From the cell containing the given text, extract its center point as (X, Y) coordinate. 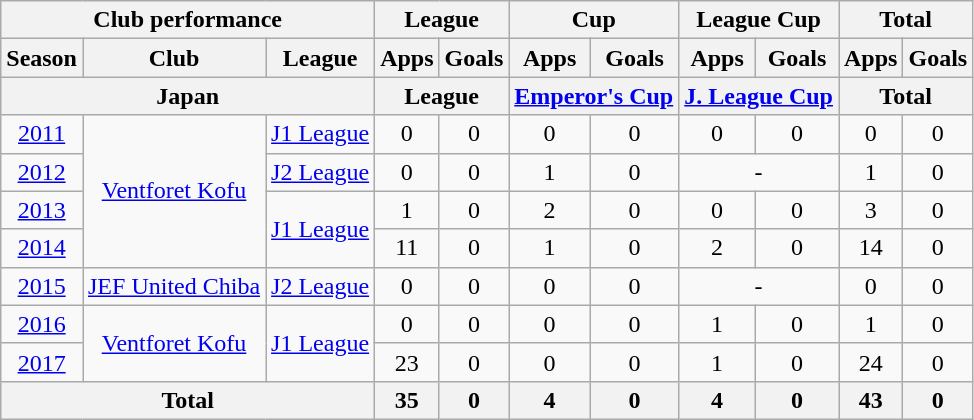
14 (870, 248)
2015 (42, 286)
2013 (42, 210)
Emperor's Cup (594, 96)
Club (174, 58)
Season (42, 58)
2016 (42, 324)
2017 (42, 362)
23 (407, 362)
Cup (594, 20)
2014 (42, 248)
24 (870, 362)
35 (407, 400)
J. League Cup (759, 96)
JEF United Chiba (174, 286)
2011 (42, 134)
Club performance (188, 20)
3 (870, 210)
43 (870, 400)
League Cup (759, 20)
11 (407, 248)
Japan (188, 96)
2012 (42, 172)
